Scan for the cell matching the given text and deliver its (X, Y) coordinate at center. 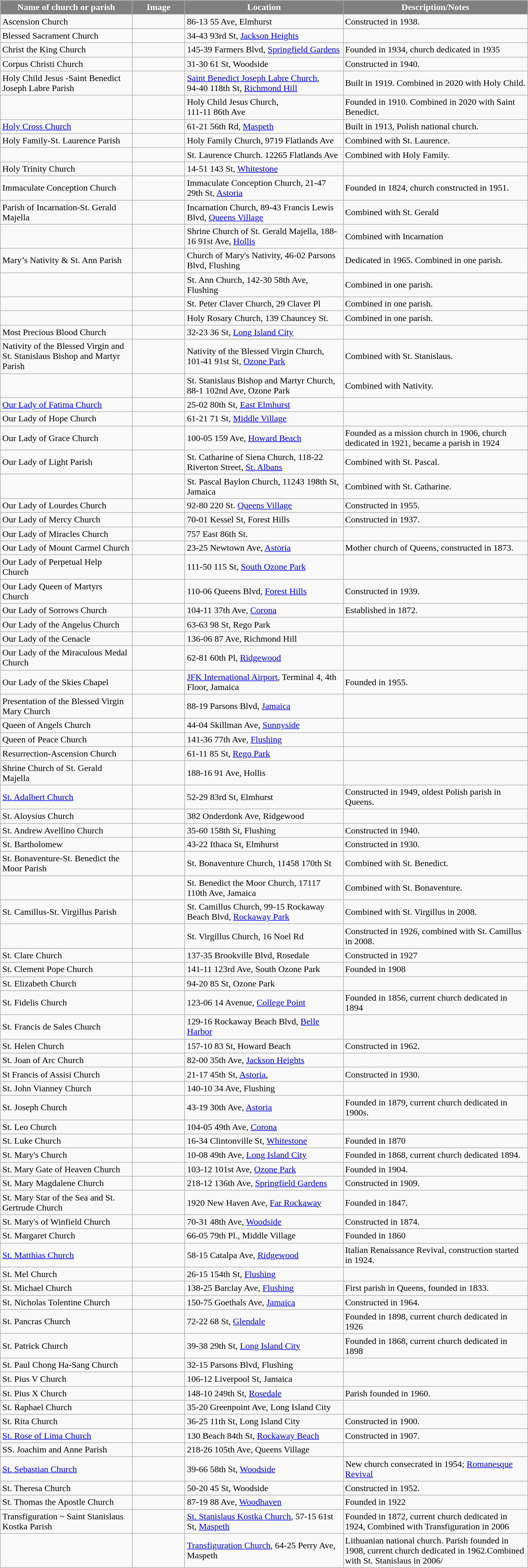
Constructed in 1955. (435, 505)
Constructed in 1962. (435, 1046)
43-22 Ithaca St, Elmhurst (264, 845)
Our Lady of Lourdes Church (66, 505)
Blessed Sacrament Church (66, 36)
Constructed in 1927 (435, 955)
14-51 143 St, Whitestone (264, 169)
Our Lady of Miracles Church (66, 534)
St. Raphael Church (66, 1407)
St. Pius V Church (66, 1379)
St. Margaret Church (66, 1236)
New church consecrated in 1954; Romanesque Revival (435, 1469)
St. Patrick Church (66, 1346)
St. Stanislaus Bishop and Martyr Church, 88-1 102nd Ave, Ozone Park (264, 386)
111-50 115 St, South Ozone Park (264, 567)
130 Beach 84th St, Rockaway Beach (264, 1436)
Combined with St. Bonaventure. (435, 888)
16-34 Clintonville St, Whitestone (264, 1141)
136-06 87 Ave, Richmond Hill (264, 639)
1920 New Haven Ave, Far Rockaway (264, 1202)
Constructed in 1937. (435, 519)
Combined with St. Virgillus in 2008. (435, 912)
Italian Renaissance Revival, construction started in 1924. (435, 1255)
St. Catharine of Siena Church, 118-22 Riverton Street, St. Albans (264, 462)
Description/Notes (435, 7)
35-20 Greenpoint Ave, Long Island City (264, 1407)
Mary’s Nativity & St. Ann Parish (66, 261)
St. Rose of Lima Church (66, 1436)
129-16 Rockaway Beach Blvd, Belle Harbor (264, 1027)
70-31 48th Ave, Woodside (264, 1222)
50-20 45 St, Woodside (264, 1488)
Combined with St. Benedict. (435, 864)
141-11 123rd Ave, South Ozone Park (264, 969)
218-12 136th Ave, Springfield Gardens (264, 1183)
St. John Vianney Church (66, 1088)
Founded in 1910. Combined in 2020 with Saint Benedict. (435, 107)
St. Joseph Church (66, 1107)
St. Clare Church (66, 955)
Our Lady of the Cenacle (66, 639)
Queen of Peace Church (66, 739)
43-19 30th Ave, Astoria (264, 1107)
St. Luke Church (66, 1141)
61-21 71 St, Middle Village (264, 419)
Our Lady of Mercy Church (66, 519)
St. Pancras Church (66, 1321)
Combined with Incarnation (435, 236)
Founded as a mission church in 1906, church dedicated in 1921, became a parish in 1924 (435, 438)
Combined with St. Catharine. (435, 486)
141-36 77th Ave, Flushing (264, 739)
St. Clement Pope Church (66, 969)
23-25 Newtown Ave, Astoria (264, 548)
St. Bonaventure Church, 11458 170th St (264, 864)
Combined with St. Stanislaus. (435, 356)
34-43 93rd St, Jackson Heights (264, 36)
62-81 60th Pl, Ridgewood (264, 658)
St. Pius X Church (66, 1393)
Holy Child Jesus -Saint Benedict Joseph Labre Parish (66, 83)
Transfiguration ~ Saint Stanislaus Kostka Parish (66, 1521)
Location (264, 7)
Founded in 1847. (435, 1202)
Our Lady Queen of Martyrs Church (66, 592)
92-80 220 St. Queens Village (264, 505)
St. Ann Church, 142-30 58th Ave, Flushing (264, 285)
St. Sebastian Church (66, 1469)
39-66 58th St, Woodside (264, 1469)
Holy Cross Church (66, 126)
St. Rita Church (66, 1422)
St. Bartholomew (66, 845)
Most Precious Blood Church (66, 332)
St. Matthias Church (66, 1255)
Our Lady of Hope Church (66, 419)
Our Lady of Grace Church (66, 438)
Constructed in 1949, oldest Polish parish in Queens. (435, 797)
31-30 61 St, Woodside (264, 64)
88-19 Parsons Blvd, Jamaica (264, 706)
St. Benedict the Moor Church, 17117 110th Ave, Jamaica (264, 888)
94-20 85 St, Ozone Park (264, 984)
Combined with St. Laurence. (435, 140)
106-12 Liverpool St, Jamaica (264, 1379)
32-15 Parsons Blvd, Flushing (264, 1365)
Combined with Holy Family. (435, 155)
35-60 158th St, Flushing (264, 830)
St Francis of Assisi Church (66, 1074)
218-26 105th Ave, Queens Village (264, 1450)
Built in 1913, Polish national church. (435, 126)
Nativity of the Blessed Virgin and St. Stanislaus Bishop and Martyr Parish (66, 356)
St. Joan of Arc Church (66, 1060)
Combined with St. Pascal. (435, 462)
Immaculate Conception Church (66, 188)
110-06 Queens Blvd, Forest Hills (264, 592)
Our Lady of Fatima Church (66, 405)
39-38 29th St, Long Island City (264, 1346)
St. Mary's Church (66, 1155)
St. Francis de Sales Church (66, 1027)
Our Lady of the Angelus Church (66, 625)
138-25 Barclay Ave, Flushing (264, 1288)
Dedicated in 1965. Combined in one parish. (435, 261)
Mother church of Queens, constructed in 1873. (435, 548)
St. Stanislaus Kostka Church, 57-15 61st St, Maspeth (264, 1521)
Holy Rosary Church, 139 Chauncey St. (264, 318)
Our Lady of the Skies Chapel (66, 682)
104-05 49th Ave, Corona (264, 1127)
Church of Mary's Nativity, 46-02 Parsons Blvd, Flushing (264, 261)
St. Adalbert Church (66, 797)
St. Camillus-St. Virgillus Parish (66, 912)
St. Virgillus Church, 16 Noel Rd (264, 936)
St. Camillus Church, 99-15 Rockaway Beach Blvd, Rockaway Park (264, 912)
157-10 83 St, Howard Beach (264, 1046)
Our Lady of Mount Carmel Church (66, 548)
JFK International Airport, Terminal 4, 4th Floor, Jamaica (264, 682)
St. Theresa Church (66, 1488)
Founded in 1868, current church dedicated 1894. (435, 1155)
St. Elizabeth Church (66, 984)
Combined with St. Gerald (435, 212)
Our Lady of Sorrows Church (66, 610)
Founded in 1824, church constructed in 1951. (435, 188)
44-04 Skillman Ave, Sunnyside (264, 725)
St. Bonaventure-St. Benedict the Moor Parish (66, 864)
St. Fidelis Church (66, 1002)
Holy Trinity Church (66, 169)
72-22 68 St, Glendale (264, 1321)
Founded in 1879, current church dedicated in 1900s. (435, 1107)
Holy Family-St. Laurence Parish (66, 140)
St. Paul Chong Ha-Sang Church (66, 1365)
Ascension Church (66, 22)
100-05 159 Ave, Howard Beach (264, 438)
26-15 154th St, Flushing (264, 1274)
Shrine Church of St. Gerald Majella (66, 773)
70-01 Kessel St, Forest Hills (264, 519)
St. Laurence Church. 12265 Flatlands Ave (264, 155)
Combined with Nativity. (435, 386)
86-13 55 Ave, Elmhurst (264, 22)
52-29 83rd St, Elmhurst (264, 797)
Founded in 1898, current church dedicated in 1926 (435, 1321)
Immaculate Conception Church, 21-47 29th St, Astoria (264, 188)
137-35 Brookville Blvd, Rosedale (264, 955)
Established in 1872. (435, 610)
21-17 45th St, Astoria, (264, 1074)
Nativity of the Blessed Virgin Church, 101-41 91st St, Ozone Park (264, 356)
Our Lady of Light Parish (66, 462)
Incarnation Church, 89-43 Francis Lewis Blvd, Queens Village (264, 212)
First parish in Queens, founded in 1833. (435, 1288)
Our Lady of Perpetual Help Church (66, 567)
St. Mary Star of the Sea and St. Gertrude Church (66, 1202)
St. Michael Church (66, 1288)
104-11 37th Ave, Corona (264, 610)
St. Helen Church (66, 1046)
Constructed in 1964. (435, 1302)
Founded in 1860 (435, 1236)
Constructed in 1874. (435, 1222)
Queen of Angels Church (66, 725)
10-08 49th Ave, Long Island City (264, 1155)
St. Mary's of Winfield Church (66, 1222)
Shrine Church of St. Gerald Majella, 188-16 91st Ave, Hollis (264, 236)
87-19 88 Ave, Woodhaven (264, 1502)
SS. Joachim and Anne Parish (66, 1450)
Resurrection-Ascension Church (66, 754)
Constructed in 1952. (435, 1488)
St. Andrew Avellino Church (66, 830)
Founded in 1908 (435, 969)
58-15 Catalpa Ave, Ridgewood (264, 1255)
Constructed in 1938. (435, 22)
St. Nicholas Tolentine Church (66, 1302)
Founded in 1870 (435, 1141)
103-12 101st Ave, Ozone Park (264, 1169)
Lithuanian national church. Parish founded in 1908, current church dedicated in 1962.Combined with St. Stanislaus in 2006/ (435, 1551)
Constructed in 1907. (435, 1436)
Constructed in 1926, combined with St. Camillus in 2008. (435, 936)
82-00 35th Ave, Jackson Heights (264, 1060)
Holy Family Church, 9719 Flatlands Ave (264, 140)
Image (159, 7)
188-16 91 Ave, Hollis (264, 773)
63-63 98 St, Rego Park (264, 625)
Founded in 1922 (435, 1502)
Christ the King Church (66, 50)
61-11 85 St, Rego Park (264, 754)
145-39 Farmers Blvd, Springfield Gardens (264, 50)
148-10 249th St, Rosedale (264, 1393)
66-05 79th Pl., Middle Village (264, 1236)
St. Leo Church (66, 1127)
Corpus Christi Church (66, 64)
Founded in 1868, current church dedicated in 1898 (435, 1346)
757 East 86th St. (264, 534)
St. Mel Church (66, 1274)
Constructed in 1900. (435, 1422)
Holy Child Jesus Church,111-11 86th Ave (264, 107)
St. Pascal Baylon Church, 11243 198th St, Jamaica (264, 486)
25-02 80th St, East Elmhurst (264, 405)
Parish founded in 1960. (435, 1393)
St. Aloysius Church (66, 816)
Founded in 1955. (435, 682)
150-75 Goethals Ave, Jamaica (264, 1302)
St. Mary Magdalene Church (66, 1183)
Name of church or parish (66, 7)
Saint Benedict Joseph Labre Church,94-40 118th St, Richmond Hill (264, 83)
123-06 14 Avenue, College Point (264, 1002)
Transfiguration Church, 64-25 Perry Ave, Maspeth (264, 1551)
Constructed in 1939. (435, 592)
Founded in 1904. (435, 1169)
Founded in 1872, current church dedicated in 1924, Combined with Transfiguration in 2006 (435, 1521)
61-21 56th Rd, Maspeth (264, 126)
140-10 34 Ave, Flushing (264, 1088)
36-25 11th St, Long Island City (264, 1422)
Founded in 1934, church dedicated in 1935 (435, 50)
Built in 1919. Combined in 2020 with Holy Child. (435, 83)
St. Peter Claver Church, 29 Claver Pl (264, 304)
Presentation of the Blessed Virgin Mary Church (66, 706)
32-23 36 St, Long Island City (264, 332)
Constructed in 1909. (435, 1183)
382 Onderdonk Ave, Ridgewood (264, 816)
Parish of Incarnation-St. Gerald Majella (66, 212)
Founded in 1856, current church dedicated in 1894 (435, 1002)
St. Mary Gate of Heaven Church (66, 1169)
Our Lady of the Miraculous Medal Church (66, 658)
St. Thomas the Apostle Church (66, 1502)
